From the cell containing the given text, extract its center point as [x, y] coordinate. 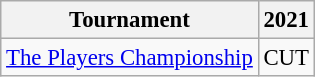
Tournament [130, 20]
The Players Championship [130, 58]
CUT [286, 58]
2021 [286, 20]
